Search for the cell housing the specified text and yield its (x, y) center coordinate. 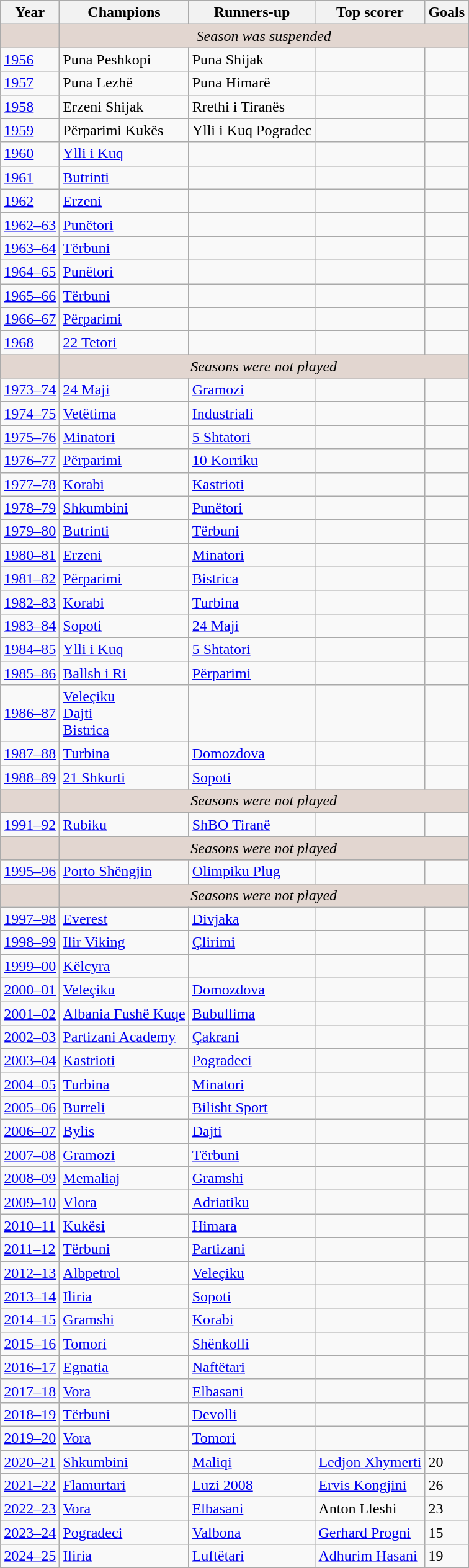
Year (30, 12)
Goals (447, 12)
Albania Fushë Kuqe (124, 1013)
Naftëtari (252, 1367)
15 (447, 1533)
Çlirimi (252, 942)
1977–78 (30, 484)
21 Shkurti (124, 777)
Ervis Kongjini (370, 1486)
Anton Lleshi (370, 1509)
2015–16 (30, 1344)
Industriali (252, 414)
2018–19 (30, 1414)
Vetëtima (124, 414)
Champions (124, 12)
Divjaka (252, 919)
22 Tetori (124, 343)
1988–89 (30, 777)
10 Korriku (252, 461)
Memaliaj (124, 1179)
Dajti (252, 1132)
1983–84 (30, 626)
23 (447, 1509)
2001–02 (30, 1013)
1964–65 (30, 272)
Season was suspended (264, 36)
1965–66 (30, 296)
Adhurim Hasani (370, 1556)
2005–06 (30, 1108)
1956 (30, 60)
1981–82 (30, 578)
2006–07 (30, 1132)
Bylis (124, 1132)
Albpetrol (124, 1273)
2010–11 (30, 1226)
ShBO Tiranë (252, 825)
1979–80 (30, 531)
2016–17 (30, 1367)
Bilisht Sport (252, 1108)
Partizani (252, 1249)
2009–10 (30, 1202)
Erzeni Shijak (124, 107)
1962 (30, 201)
Adriatiku (252, 1202)
Rrethi i Tiranës (252, 107)
2017–18 (30, 1391)
2011–12 (30, 1249)
Valbona (252, 1533)
Burreli (124, 1108)
2019–20 (30, 1438)
Flamurtari (124, 1486)
Ballsh i Ri (124, 673)
VeleçikuDajtiBistrica (124, 714)
Rubiku (124, 825)
1998–99 (30, 942)
Shënkolli (252, 1344)
Gerhard Progni (370, 1533)
2013–14 (30, 1296)
2014–15 (30, 1320)
1974–75 (30, 414)
1980–81 (30, 555)
Everest (124, 919)
Devolli (252, 1414)
1966–67 (30, 319)
1968 (30, 343)
2024–25 (30, 1556)
1958 (30, 107)
2021–22 (30, 1486)
Ilir Viking (124, 942)
Çakrani (252, 1037)
1997–98 (30, 919)
20 (447, 1461)
Puna Peshkopi (124, 60)
Luftëtari (252, 1556)
1986–87 (30, 714)
Ylli i Kuq Pogradec (252, 130)
1995–96 (30, 872)
Ledjon Xhymerti (370, 1461)
1975–76 (30, 437)
1984–85 (30, 649)
Egnatia (124, 1367)
Bistrica (252, 578)
1960 (30, 154)
1973–74 (30, 390)
2007–08 (30, 1155)
Partizani Academy (124, 1037)
1961 (30, 177)
Puna Shijak (252, 60)
26 (447, 1486)
1976–77 (30, 461)
1957 (30, 83)
Këlcyra (124, 966)
Vlora (124, 1202)
1991–92 (30, 825)
Bubullima (252, 1013)
Himara (252, 1226)
1963–64 (30, 248)
2008–09 (30, 1179)
Porto Shëngjin (124, 872)
1962–63 (30, 224)
19 (447, 1556)
Kukësi (124, 1226)
2002–03 (30, 1037)
2022–23 (30, 1509)
2012–13 (30, 1273)
Përparimi Kukës (124, 130)
Top scorer (370, 12)
1978–79 (30, 508)
1959 (30, 130)
Luzi 2008 (252, 1486)
Puna Lezhë (124, 83)
1985–86 (30, 673)
1987–88 (30, 754)
1999–00 (30, 966)
Puna Himarë (252, 83)
Runners-up (252, 12)
2003–04 (30, 1060)
2020–21 (30, 1461)
Olimpiku Plug (252, 872)
1982–83 (30, 602)
2000–01 (30, 990)
Maliqi (252, 1461)
2023–24 (30, 1533)
2004–05 (30, 1084)
